Provide the [x, y] coordinate of the cell's center where the given text is located.  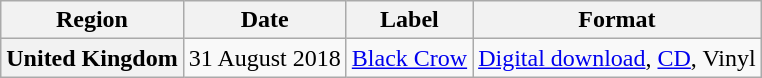
31 August 2018 [264, 58]
Format [618, 20]
Region [92, 20]
Label [409, 20]
United Kingdom [92, 58]
Date [264, 20]
Black Crow [409, 58]
Digital download, CD, Vinyl [618, 58]
